Identify which cell holds the provided text, then report its [x, y] central coordinate. 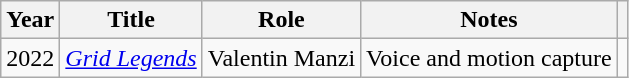
Valentin Manzi [281, 58]
Role [281, 20]
Grid Legends [131, 58]
2022 [30, 58]
Notes [490, 20]
Voice and motion capture [490, 58]
Year [30, 20]
Title [131, 20]
